For the text-containing cell, return its midpoint in [X, Y] coordinate format. 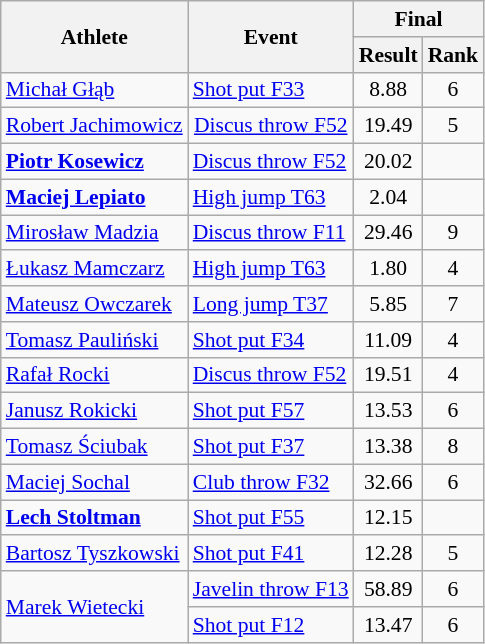
19.49 [388, 126]
12.15 [388, 518]
Club throw F32 [271, 482]
1.80 [388, 269]
8.88 [388, 90]
Shot put F33 [271, 90]
Shot put F37 [271, 447]
Bartosz Tyszkowski [94, 554]
2.04 [388, 197]
Shot put F55 [271, 518]
Athlete [94, 36]
Mirosław Madzia [94, 233]
8 [454, 447]
Discus throw F11 [271, 233]
5.85 [388, 304]
7 [454, 304]
Maciej Lepiato [94, 197]
Final [418, 19]
Javelin throw F13 [271, 589]
9 [454, 233]
Piotr Kosewicz [94, 162]
19.51 [388, 375]
29.46 [388, 233]
20.02 [388, 162]
Mateusz Owczarek [94, 304]
Long jump T37 [271, 304]
Rafał Rocki [94, 375]
Marek Wietecki [94, 606]
Shot put F34 [271, 340]
Rank [454, 55]
Janusz Rokicki [94, 411]
Michał Głąb [94, 90]
Tomasz Ściubak [94, 447]
Lech Stoltman [94, 518]
Maciej Sochal [94, 482]
Shot put F12 [271, 625]
32.66 [388, 482]
13.47 [388, 625]
Shot put F57 [271, 411]
Event [271, 36]
Tomasz Pauliński [94, 340]
Shot put F41 [271, 554]
Łukasz Mamczarz [94, 269]
12.28 [388, 554]
58.89 [388, 589]
Result [388, 55]
Robert Jachimowicz [94, 126]
13.53 [388, 411]
11.09 [388, 340]
13.38 [388, 447]
